Extract the [x, y] coordinate from the center of the cell holding the provided text.  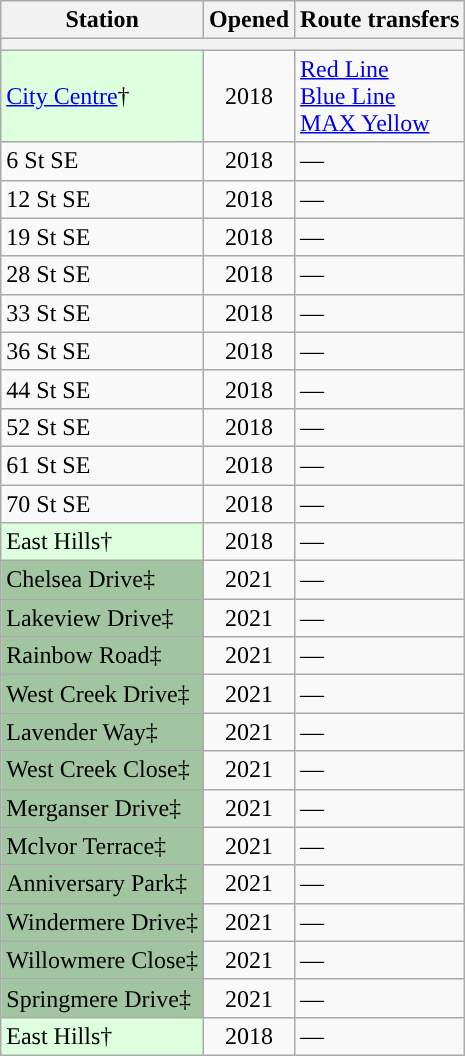
6 St SE [102, 161]
Opened [248, 20]
12 St SE [102, 199]
West Creek Close‡ [102, 770]
44 St SE [102, 389]
61 St SE [102, 465]
Mclvor Terrace‡ [102, 846]
West Creek Drive‡ [102, 694]
Red Line Blue Line MAX Yellow [380, 96]
36 St SE [102, 351]
Chelsea Drive‡ [102, 580]
Anniversary Park‡ [102, 884]
Lakeview Drive‡ [102, 618]
Station [102, 20]
City Centre† [102, 96]
19 St SE [102, 237]
Route transfers [380, 20]
70 St SE [102, 503]
52 St SE [102, 427]
Springmere Drive‡ [102, 998]
Rainbow Road‡ [102, 656]
Willowmere Close‡ [102, 960]
Windermere Drive‡ [102, 922]
28 St SE [102, 275]
Merganser Drive‡ [102, 808]
Lavender Way‡ [102, 732]
33 St SE [102, 313]
